From the cell containing the given text, extract its center point as [X, Y] coordinate. 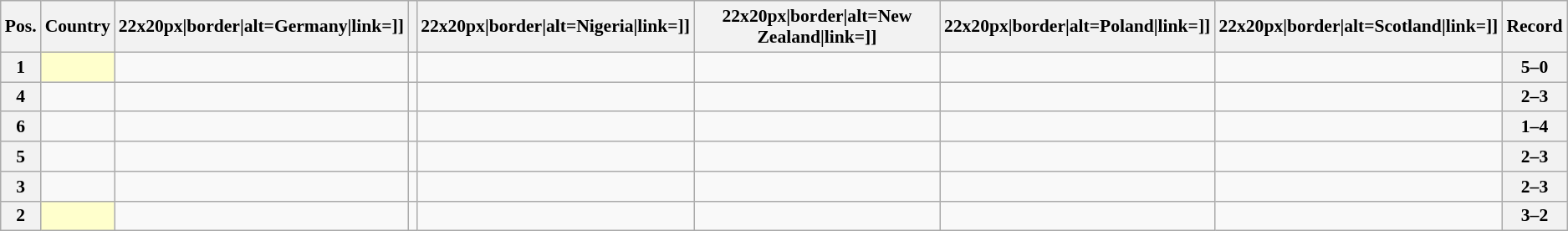
1 [21, 67]
Country [78, 27]
4 [21, 97]
22x20px|border|alt=Germany|link=]] [261, 27]
Record [1534, 27]
5–0 [1534, 67]
22x20px|border|alt=Poland|link=]] [1077, 27]
Pos. [21, 27]
2 [21, 216]
3–2 [1534, 216]
1–4 [1534, 127]
3 [21, 187]
22x20px|border|alt=Nigeria|link=]] [555, 27]
22x20px|border|alt=New Zealand|link=]] [817, 27]
5 [21, 157]
6 [21, 127]
22x20px|border|alt=Scotland|link=]] [1358, 27]
